Search for the cell housing the specified text and yield its [x, y] center coordinate. 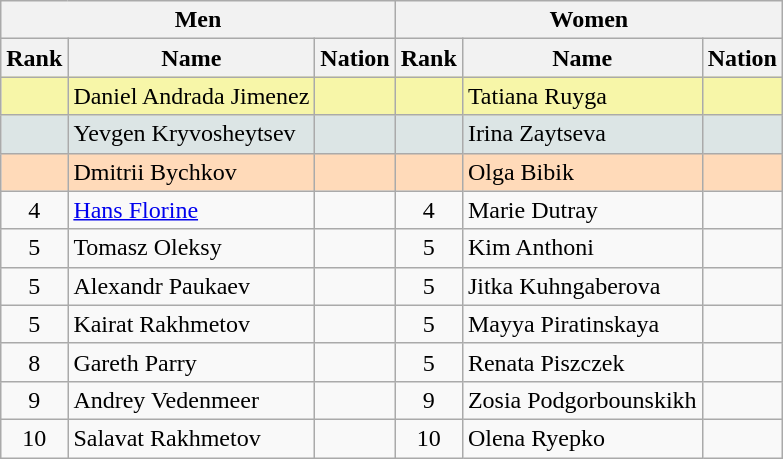
Tomasz Oleksy [192, 248]
Olena Ryepko [582, 438]
Renata Piszczek [582, 362]
8 [34, 362]
Olga Bibik [582, 172]
Zosia Podgorbounskikh [582, 400]
Dmitrii Bychkov [192, 172]
Salavat Rakhmetov [192, 438]
Jitka Kuhngaberova [582, 286]
Marie Dutray [582, 210]
Andrey Vedenmeer [192, 400]
Daniel Andrada Jimenez [192, 96]
Tatiana Ruyga [582, 96]
Mayya Piratinskaya [582, 324]
Hans Florine [192, 210]
Kairat Rakhmetov [192, 324]
Irina Zaytseva [582, 134]
Women [588, 20]
Men [198, 20]
Kim Anthoni [582, 248]
Alexandr Paukaev [192, 286]
Gareth Parry [192, 362]
Yevgen Kryvosheytsev [192, 134]
